Determine the [x, y] coordinate at the center of the cell enclosing the given text.  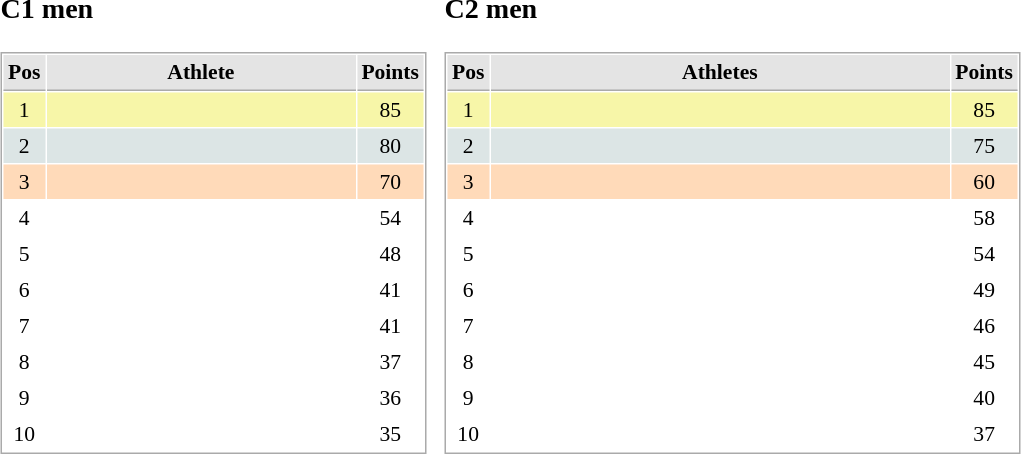
Athlete [200, 74]
35 [390, 434]
36 [390, 398]
Athletes [720, 74]
75 [984, 146]
46 [984, 326]
40 [984, 398]
45 [984, 362]
48 [390, 254]
60 [984, 182]
58 [984, 218]
80 [390, 146]
49 [984, 290]
70 [390, 182]
